Return [x, y] of the center of cell containing provided text 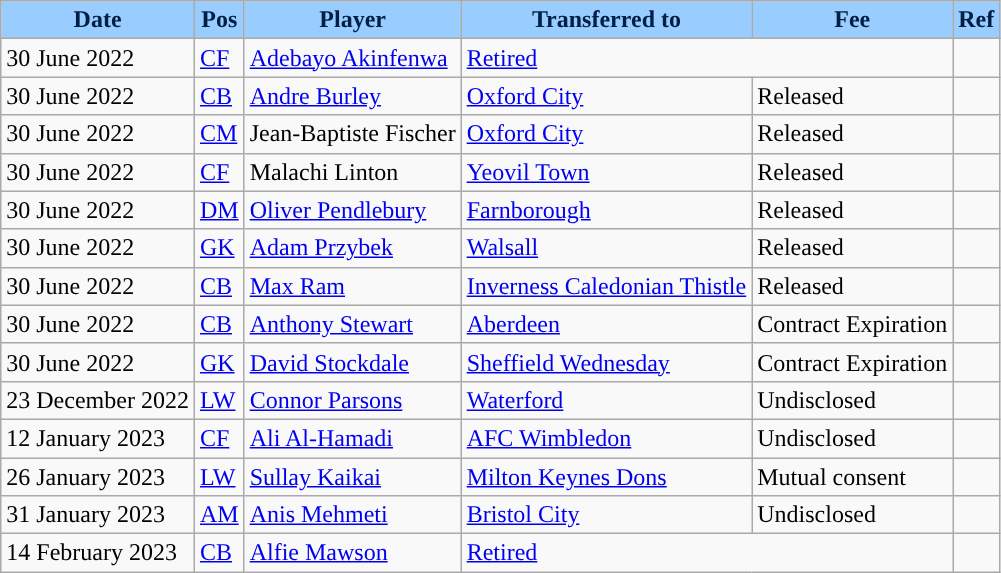
Aberdeen [606, 324]
Waterford [606, 400]
Transferred to [606, 20]
Pos [219, 20]
David Stockdale [352, 362]
31 January 2023 [98, 515]
Fee [852, 20]
Anthony Stewart [352, 324]
AM [219, 515]
Max Ram [352, 286]
12 January 2023 [98, 438]
Walsall [606, 248]
Sheffield Wednesday [606, 362]
Connor Parsons [352, 400]
Mutual consent [852, 477]
Adebayo Akinfenwa [352, 58]
Ref [976, 20]
23 December 2022 [98, 400]
Anis Mehmeti [352, 515]
AFC Wimbledon [606, 438]
DM [219, 210]
Ali Al-Hamadi [352, 438]
Alfie Mawson [352, 553]
Milton Keynes Dons [606, 477]
Andre Burley [352, 96]
Malachi Linton [352, 172]
Yeovil Town [606, 172]
26 January 2023 [98, 477]
Date [98, 20]
Farnborough [606, 210]
Bristol City [606, 515]
Player [352, 20]
Oliver Pendlebury [352, 210]
Inverness Caledonian Thistle [606, 286]
Jean-Baptiste Fischer [352, 134]
14 February 2023 [98, 553]
Adam Przybek [352, 248]
CM [219, 134]
Sullay Kaikai [352, 477]
